Pinpoint the cell where the given text exists, returning its (X, Y) midpoint coordinate. 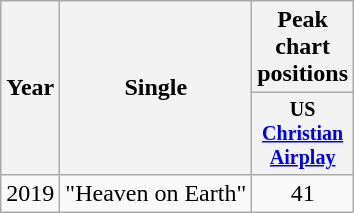
Year (30, 88)
Single (156, 88)
US Christian Airplay (303, 134)
2019 (30, 193)
Peak chart positions (303, 47)
41 (303, 193)
"Heaven on Earth" (156, 193)
